From the cell containing the given text, extract its center point as (x, y) coordinate. 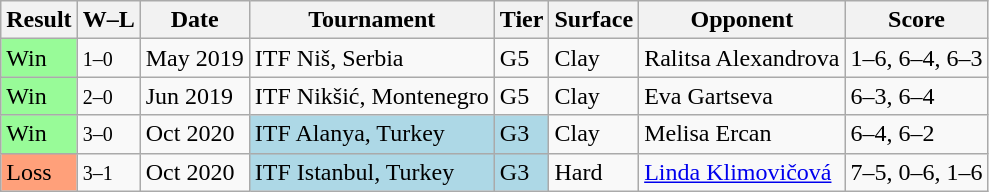
Tournament (372, 20)
Opponent (742, 20)
3–1 (108, 172)
ITF Niš, Serbia (372, 58)
7–5, 0–6, 1–6 (916, 172)
2–0 (108, 96)
Jun 2019 (194, 96)
6–3, 6–4 (916, 96)
Tier (522, 20)
Ralitsa Alexandrova (742, 58)
ITF Istanbul, Turkey (372, 172)
ITF Nikšić, Montenegro (372, 96)
Date (194, 20)
W–L (108, 20)
ITF Alanya, Turkey (372, 134)
Result (39, 20)
Linda Klimovičová (742, 172)
1–6, 6–4, 6–3 (916, 58)
Surface (594, 20)
Eva Gartseva (742, 96)
1–0 (108, 58)
Loss (39, 172)
3–0 (108, 134)
Melisa Ercan (742, 134)
6–4, 6–2 (916, 134)
Hard (594, 172)
May 2019 (194, 58)
Score (916, 20)
